For the text-containing cell, return its midpoint in [X, Y] coordinate format. 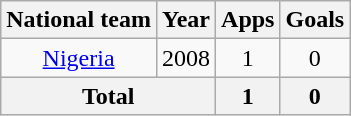
Goals [315, 20]
Apps [248, 20]
Year [186, 20]
2008 [186, 58]
Total [108, 96]
Nigeria [79, 58]
National team [79, 20]
